Return the (x, y) coordinate for the center point of the cell that contains the specified text.  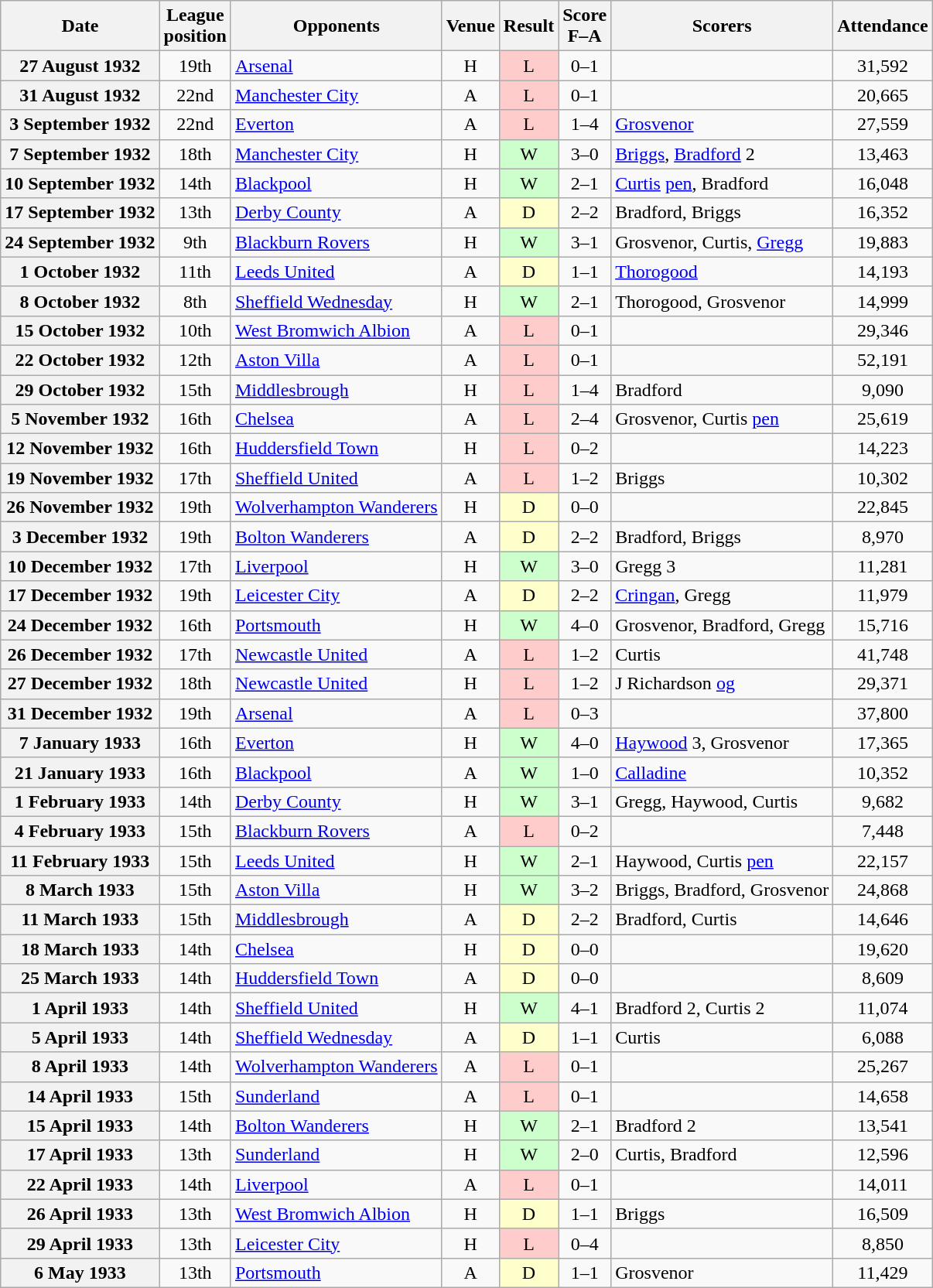
Grosvenor, Curtis pen (723, 419)
31,592 (883, 66)
26 April 1933 (80, 1214)
Gregg 3 (723, 566)
26 November 1932 (80, 507)
25,267 (883, 1067)
16,352 (883, 213)
27 December 1932 (80, 684)
Bradford 2 (723, 1126)
31 December 1932 (80, 713)
0–4 (585, 1243)
20,665 (883, 95)
7,448 (883, 831)
27 August 1932 (80, 66)
11 March 1933 (80, 920)
Thorogood (723, 272)
2–4 (585, 419)
Briggs, Bradford, Grosvenor (723, 890)
18 March 1933 (80, 949)
2–0 (585, 1155)
8,970 (883, 537)
27,559 (883, 125)
22 April 1933 (80, 1184)
52,191 (883, 360)
24,868 (883, 890)
29 October 1932 (80, 389)
1 October 1932 (80, 272)
24 December 1932 (80, 625)
37,800 (883, 713)
11,074 (883, 1008)
14,193 (883, 272)
4 February 1933 (80, 831)
12 November 1932 (80, 449)
8 March 1933 (80, 890)
1–0 (585, 772)
22,157 (883, 861)
0–3 (585, 713)
25,619 (883, 419)
J Richardson og (723, 684)
14,223 (883, 449)
31 August 1932 (80, 95)
Thorogood, Grosvenor (723, 301)
Date (80, 26)
7 September 1932 (80, 154)
15 April 1933 (80, 1126)
25 March 1933 (80, 979)
Curtis pen, Bradford (723, 183)
10 December 1932 (80, 566)
19,883 (883, 242)
21 January 1933 (80, 772)
17 September 1932 (80, 213)
29,346 (883, 330)
4–1 (585, 1008)
Grosvenor, Bradford, Gregg (723, 625)
3–2 (585, 890)
14,999 (883, 301)
11th (195, 272)
Cringan, Gregg (723, 596)
7 January 1933 (80, 743)
Bradford, Curtis (723, 920)
8th (195, 301)
12th (195, 360)
Grosvenor, Curtis, Gregg (723, 242)
10th (195, 330)
11,281 (883, 566)
Gregg, Haywood, Curtis (723, 801)
6 May 1933 (80, 1273)
Venue (470, 26)
15,716 (883, 625)
41,748 (883, 654)
22,845 (883, 507)
19 November 1932 (80, 478)
14 April 1933 (80, 1096)
9,090 (883, 389)
Leagueposition (195, 26)
11 February 1933 (80, 861)
22 October 1932 (80, 360)
29 April 1933 (80, 1243)
ScoreF–A (585, 26)
14,658 (883, 1096)
13,463 (883, 154)
8,609 (883, 979)
Briggs, Bradford 2 (723, 154)
19,620 (883, 949)
17 April 1933 (80, 1155)
5 April 1933 (80, 1037)
10 September 1932 (80, 183)
5 November 1932 (80, 419)
Result (528, 26)
24 September 1932 (80, 242)
Bradford (723, 389)
Curtis, Bradford (723, 1155)
1 February 1933 (80, 801)
3 September 1932 (80, 125)
Haywood 3, Grosvenor (723, 743)
14,646 (883, 920)
12,596 (883, 1155)
Haywood, Curtis pen (723, 861)
16,048 (883, 183)
Scorers (723, 26)
Attendance (883, 26)
Opponents (336, 26)
11,979 (883, 596)
9,682 (883, 801)
8 April 1933 (80, 1067)
14,011 (883, 1184)
11,429 (883, 1273)
8,850 (883, 1243)
3 December 1932 (80, 537)
17,365 (883, 743)
13,541 (883, 1126)
8 October 1932 (80, 301)
26 December 1932 (80, 654)
10,352 (883, 772)
1 April 1933 (80, 1008)
Bradford 2, Curtis 2 (723, 1008)
29,371 (883, 684)
6,088 (883, 1037)
15 October 1932 (80, 330)
9th (195, 242)
17 December 1932 (80, 596)
Calladine (723, 772)
16,509 (883, 1214)
10,302 (883, 478)
